Return the (x, y) coordinate for the center point of the cell that contains the specified text.  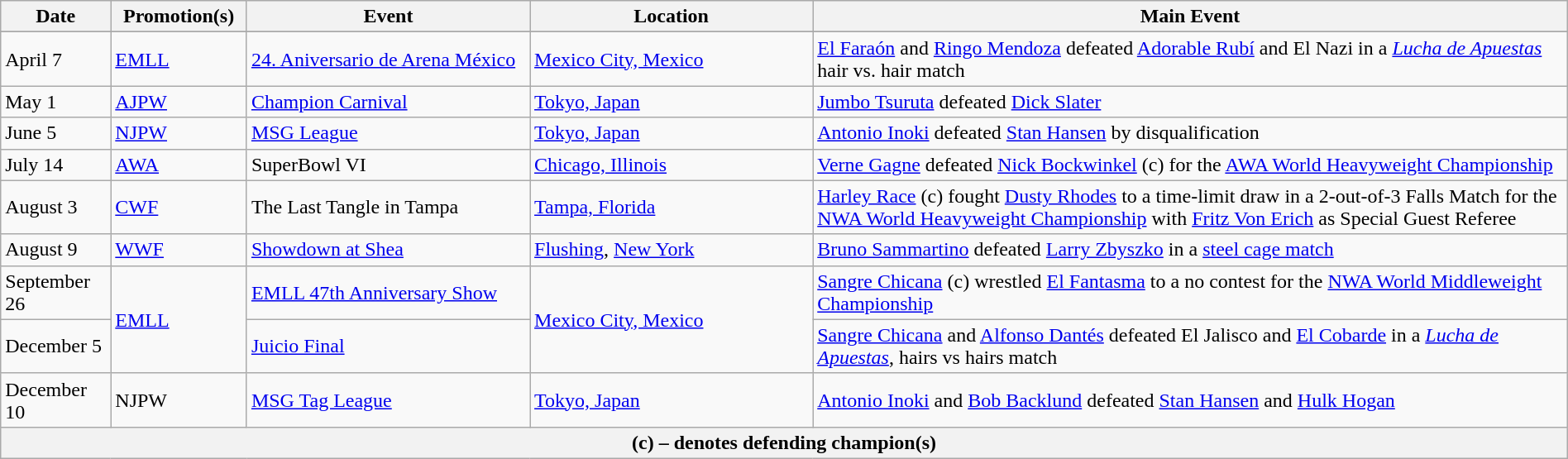
Antonio Inoki defeated Stan Hansen by disqualification (1191, 133)
Date (56, 17)
September 26 (56, 293)
AWA (179, 165)
Bruno Sammartino defeated Larry Zbyszko in a steel cage match (1191, 250)
Jumbo Tsuruta defeated Dick Slater (1191, 102)
Event (388, 17)
Tampa, Florida (672, 207)
Promotion(s) (179, 17)
EMLL 47th Anniversary Show (388, 293)
Main Event (1191, 17)
December 10 (56, 400)
Sangre Chicana (c) wrestled El Fantasma to a no contest for the NWA World Middleweight Championship (1191, 293)
Flushing, New York (672, 250)
Verne Gagne defeated Nick Bockwinkel (c) for the AWA World Heavyweight Championship (1191, 165)
July 14 (56, 165)
SuperBowl VI (388, 165)
WWF (179, 250)
Sangre Chicana and Alfonso Dantés defeated El Jalisco and El Cobarde in a Lucha de Apuestas, hairs vs hairs match (1191, 346)
Location (672, 17)
El Faraón and Ringo Mendoza defeated Adorable Rubí and El Nazi in a Lucha de Apuestas hair vs. hair match (1191, 60)
Chicago, Illinois (672, 165)
The Last Tangle in Tampa (388, 207)
MSG League (388, 133)
Champion Carnival (388, 102)
AJPW (179, 102)
May 1 (56, 102)
Antonio Inoki and Bob Backlund defeated Stan Hansen and Hulk Hogan (1191, 400)
MSG Tag League (388, 400)
24. Aniversario de Arena México (388, 60)
April 7 (56, 60)
Showdown at Shea (388, 250)
December 5 (56, 346)
August 9 (56, 250)
(c) – denotes defending champion(s) (784, 442)
Juicio Final (388, 346)
CWF (179, 207)
June 5 (56, 133)
August 3 (56, 207)
